Determine the [X, Y] coordinate at the center of the cell enclosing the given text.  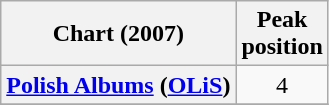
Polish Albums (OLiS) [118, 85]
4 [282, 85]
Chart (2007) [118, 34]
Peakposition [282, 34]
